Detect which cell encompasses the target text, then output its (x, y) center coordinate. 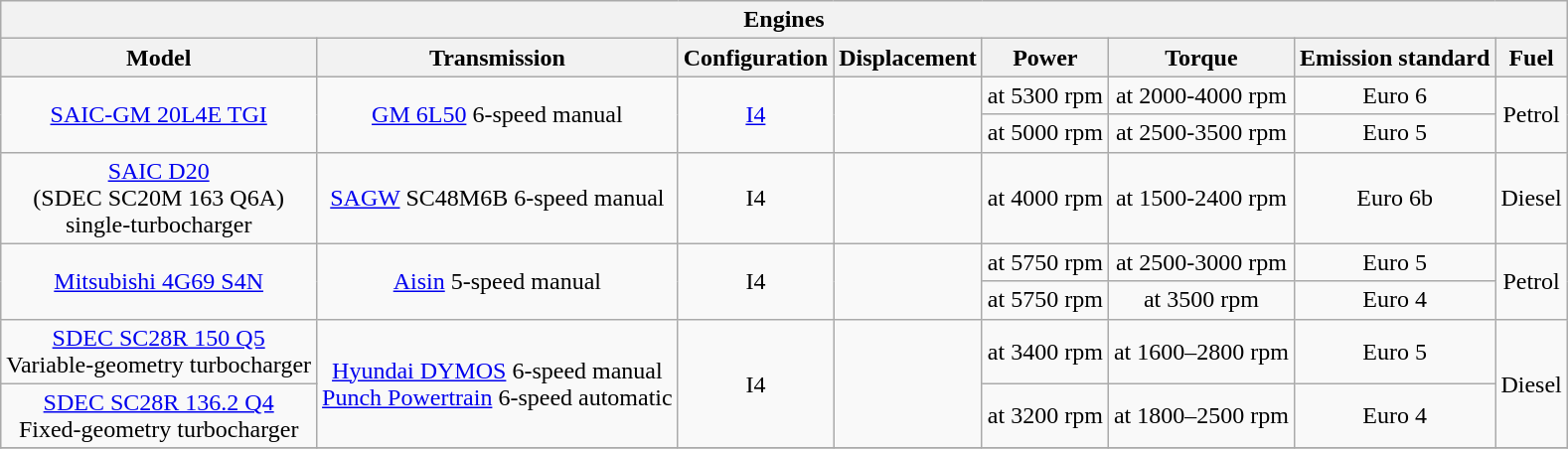
Engines (785, 20)
Model (159, 58)
Configuration (755, 58)
Torque (1200, 58)
SAIC D20(SDEC SC20M 163 Q6A)single-turbocharger (159, 198)
Aisin 5-speed manual (498, 281)
at 1800–2500 rpm (1200, 415)
Power (1045, 58)
Hyundai DYMOS 6-speed manualPunch Powertrain 6-speed automatic (498, 383)
at 3500 rpm (1200, 300)
at 1600–2800 rpm (1200, 352)
Displacement (908, 58)
Emission standard (1394, 58)
at 2500-3000 rpm (1200, 262)
Fuel (1531, 58)
Mitsubishi 4G69 S4N (159, 281)
SDEC SC28R 150 Q5Variable-geometry turbocharger (159, 352)
at 1500-2400 rpm (1200, 198)
at 3200 rpm (1045, 415)
at 4000 rpm (1045, 198)
SDEC SC28R 136.2 Q4Fixed-geometry turbocharger (159, 415)
SAIC-GM 20L4E TGI (159, 114)
at 2500-3500 rpm (1200, 133)
Euro 6b (1394, 198)
SAGW SC48M6B 6-speed manual (498, 198)
at 3400 rpm (1045, 352)
Transmission (498, 58)
at 5000 rpm (1045, 133)
at 2000-4000 rpm (1200, 95)
at 5300 rpm (1045, 95)
Euro 6 (1394, 95)
GM 6L50 6-speed manual (498, 114)
